Locate the cell with the specified text and output its (x, y) center coordinate. 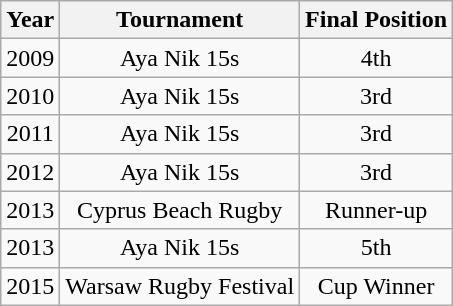
Cyprus Beach Rugby (180, 210)
2010 (30, 96)
Final Position (376, 20)
2012 (30, 172)
2011 (30, 134)
2015 (30, 286)
5th (376, 248)
4th (376, 58)
2009 (30, 58)
Year (30, 20)
Tournament (180, 20)
Runner-up (376, 210)
Cup Winner (376, 286)
Warsaw Rugby Festival (180, 286)
